Capture the cell that displays the provided text and extract its (x, y) central coordinate. 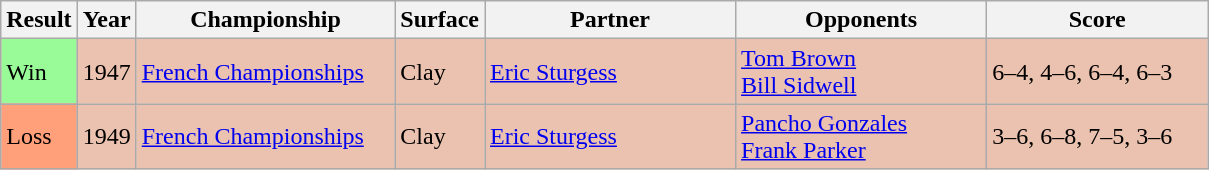
Opponents (862, 20)
Championship (266, 20)
Loss (39, 136)
Result (39, 20)
Year (106, 20)
Pancho Gonzales Frank Parker (862, 136)
Score (1098, 20)
Surface (440, 20)
1949 (106, 136)
Partner (610, 20)
Tom Brown Bill Sidwell (862, 72)
6–4, 4–6, 6–4, 6–3 (1098, 72)
1947 (106, 72)
Win (39, 72)
3–6, 6–8, 7–5, 3–6 (1098, 136)
